For the text-containing cell, return its midpoint in (x, y) coordinate format. 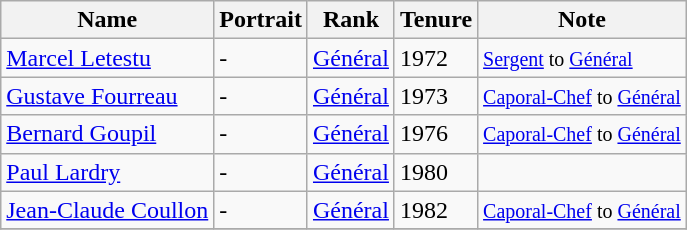
Note (582, 20)
Name (108, 20)
1973 (436, 96)
Bernard Goupil (108, 134)
Rank (350, 20)
Paul Lardry (108, 172)
Tenure (436, 20)
1982 (436, 210)
1976 (436, 134)
Portrait (261, 20)
Gustave Fourreau (108, 96)
Marcel Letestu (108, 58)
Sergent to Général (582, 58)
Jean-Claude Coullon (108, 210)
1972 (436, 58)
1980 (436, 172)
